Determine the [X, Y] coordinate at the center of the cell enclosing the given text.  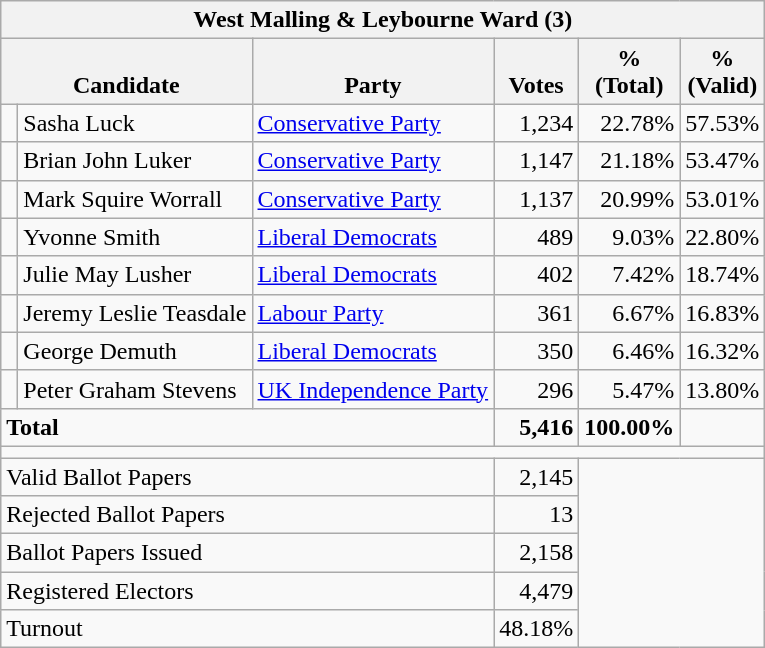
16.83% [722, 313]
6.67% [630, 313]
5,416 [536, 427]
UK Independence Party [373, 389]
7.42% [630, 275]
361 [536, 313]
West Malling & Leybourne Ward (3) [383, 20]
21.18% [630, 161]
53.01% [722, 199]
Yvonne Smith [135, 237]
Jeremy Leslie Teasdale [135, 313]
%(Total) [630, 72]
Valid Ballot Papers [248, 477]
100.00% [630, 427]
1,234 [536, 123]
48.18% [536, 629]
Total [248, 427]
5.47% [630, 389]
2,158 [536, 553]
20.99% [630, 199]
350 [536, 351]
Labour Party [373, 313]
Ballot Papers Issued [248, 553]
Julie May Lusher [135, 275]
2,145 [536, 477]
Sasha Luck [135, 123]
57.53% [722, 123]
Registered Electors [248, 591]
1,137 [536, 199]
16.32% [722, 351]
489 [536, 237]
18.74% [722, 275]
22.80% [722, 237]
402 [536, 275]
9.03% [630, 237]
Votes [536, 72]
13 [536, 515]
53.47% [722, 161]
Brian John Luker [135, 161]
Candidate [126, 72]
296 [536, 389]
4,479 [536, 591]
%(Valid) [722, 72]
George Demuth [135, 351]
Party [373, 72]
Mark Squire Worrall [135, 199]
22.78% [630, 123]
Turnout [248, 629]
Rejected Ballot Papers [248, 515]
Peter Graham Stevens [135, 389]
1,147 [536, 161]
13.80% [722, 389]
6.46% [630, 351]
